Scan for the cell matching the given text and deliver its (X, Y) coordinate at center. 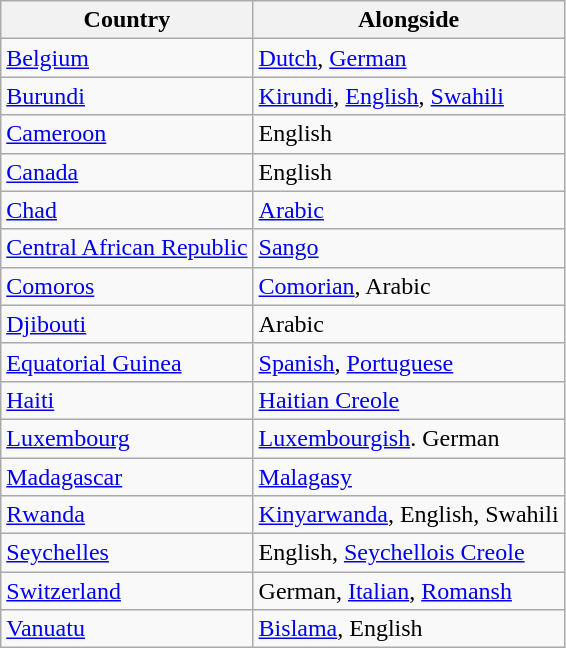
Madagascar (127, 477)
Haitian Creole (408, 400)
Vanuatu (127, 629)
Cameroon (127, 134)
Central African Republic (127, 248)
Malagasy (408, 477)
Burundi (127, 96)
Haiti (127, 400)
Alongside (408, 20)
Spanish, Portuguese (408, 362)
Rwanda (127, 515)
Chad (127, 210)
Luxembourg (127, 438)
English, Seychellois Creole (408, 553)
German, Italian, Romansh (408, 591)
Bislama, English (408, 629)
Comoros (127, 286)
Kirundi, English, Swahili (408, 96)
Equatorial Guinea (127, 362)
Dutch, German (408, 58)
Sango (408, 248)
Canada (127, 172)
Kinyarwanda, English, Swahili (408, 515)
Switzerland (127, 591)
Luxembourgish. German (408, 438)
Country (127, 20)
Comorian, Arabic (408, 286)
Belgium (127, 58)
Djibouti (127, 324)
Seychelles (127, 553)
